Detect which cell encompasses the target text, then output its (X, Y) center coordinate. 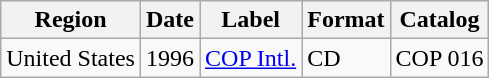
Label (251, 20)
Date (170, 20)
COP Intl. (251, 58)
1996 (170, 58)
Format (346, 20)
COP 016 (440, 58)
United States (71, 58)
Catalog (440, 20)
CD (346, 58)
Region (71, 20)
